Scan for the cell matching the given text and deliver its [x, y] coordinate at center. 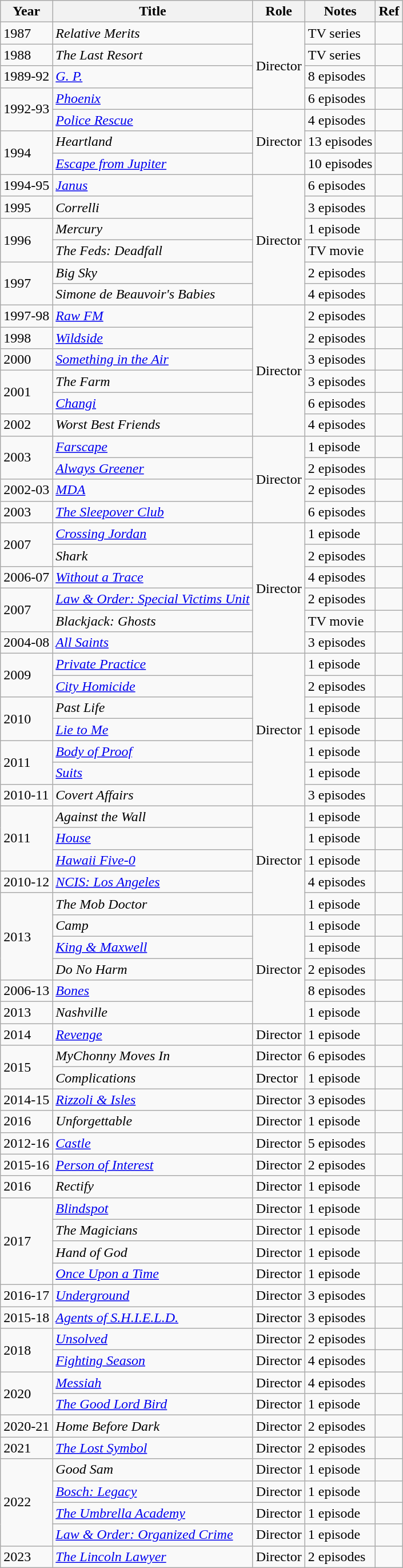
G. P. [153, 77]
Covert Affairs [153, 795]
1988 [26, 55]
Always Greener [153, 468]
Drector [279, 1078]
Revenge [153, 1034]
Correlli [153, 207]
2009 [26, 675]
Notes [340, 11]
2012-16 [26, 1143]
Police Rescue [153, 120]
Wildside [153, 338]
1994 [26, 153]
Farscape [153, 447]
2015-16 [26, 1165]
The Sleepover Club [153, 512]
Camp [153, 925]
Crossing Jordan [153, 534]
2000 [26, 360]
1995 [26, 207]
2014-15 [26, 1100]
Unsolved [153, 1339]
Bones [153, 991]
2017 [26, 1241]
2002-03 [26, 490]
2020 [26, 1394]
Private Practice [153, 664]
Bosch: Legacy [153, 1491]
Against the Wall [153, 817]
Castle [153, 1143]
King & Maxwell [153, 947]
Big Sky [153, 273]
Without a Trace [153, 577]
Blindspot [153, 1208]
Title [153, 11]
Messiah [153, 1383]
Hawaii Five-0 [153, 860]
Rizzoli & Isles [153, 1100]
2006-13 [26, 991]
2021 [26, 1448]
1996 [26, 240]
2020-21 [26, 1426]
Simone de Beauvoir's Babies [153, 295]
Raw FM [153, 316]
2015 [26, 1067]
All Saints [153, 643]
2015-18 [26, 1317]
City Homicide [153, 686]
Mercury [153, 229]
2002 [26, 425]
Law & Order: Special Victims Unit [153, 599]
2001 [26, 392]
1997-98 [26, 316]
The Last Resort [153, 55]
13 episodes [340, 142]
Once Upon a Time [153, 1273]
1992-93 [26, 109]
The Mob Doctor [153, 904]
2023 [26, 1557]
2014 [26, 1034]
2006-07 [26, 577]
2022 [26, 1502]
Something in the Air [153, 360]
Janus [153, 185]
The Lost Symbol [153, 1448]
2018 [26, 1350]
1997 [26, 284]
5 episodes [340, 1143]
Escape from Jupiter [153, 164]
1987 [26, 33]
The Farm [153, 381]
Role [279, 11]
Agents of S.H.I.E.L.D. [153, 1317]
The Lincoln Lawyer [153, 1557]
NCIS: Los Angeles [153, 882]
Hand of God [153, 1252]
1998 [26, 338]
House [153, 838]
Body of Proof [153, 751]
1989-92 [26, 77]
2010 [26, 719]
Changi [153, 403]
MyChonny Moves In [153, 1056]
Heartland [153, 142]
Relative Merits [153, 33]
Rectify [153, 1187]
Fighting Season [153, 1361]
2016-17 [26, 1295]
Complications [153, 1078]
Worst Best Friends [153, 425]
Law & Order: Organized Crime [153, 1535]
Good Sam [153, 1470]
Underground [153, 1295]
Phoenix [153, 98]
10 episodes [340, 164]
Home Before Dark [153, 1426]
Lie to Me [153, 730]
Person of Interest [153, 1165]
Past Life [153, 708]
Do No Harm [153, 969]
Unforgettable [153, 1121]
2010-11 [26, 795]
The Magicians [153, 1230]
2004-08 [26, 643]
The Good Lord Bird [153, 1404]
2010-12 [26, 882]
MDA [153, 490]
Blackjack: Ghosts [153, 620]
The Feds: Deadfall [153, 250]
1994-95 [26, 185]
Nashville [153, 1013]
Shark [153, 555]
The Umbrella Academy [153, 1513]
Ref [389, 11]
Year [26, 11]
Suits [153, 773]
